Return [X, Y] of the center of cell containing provided text 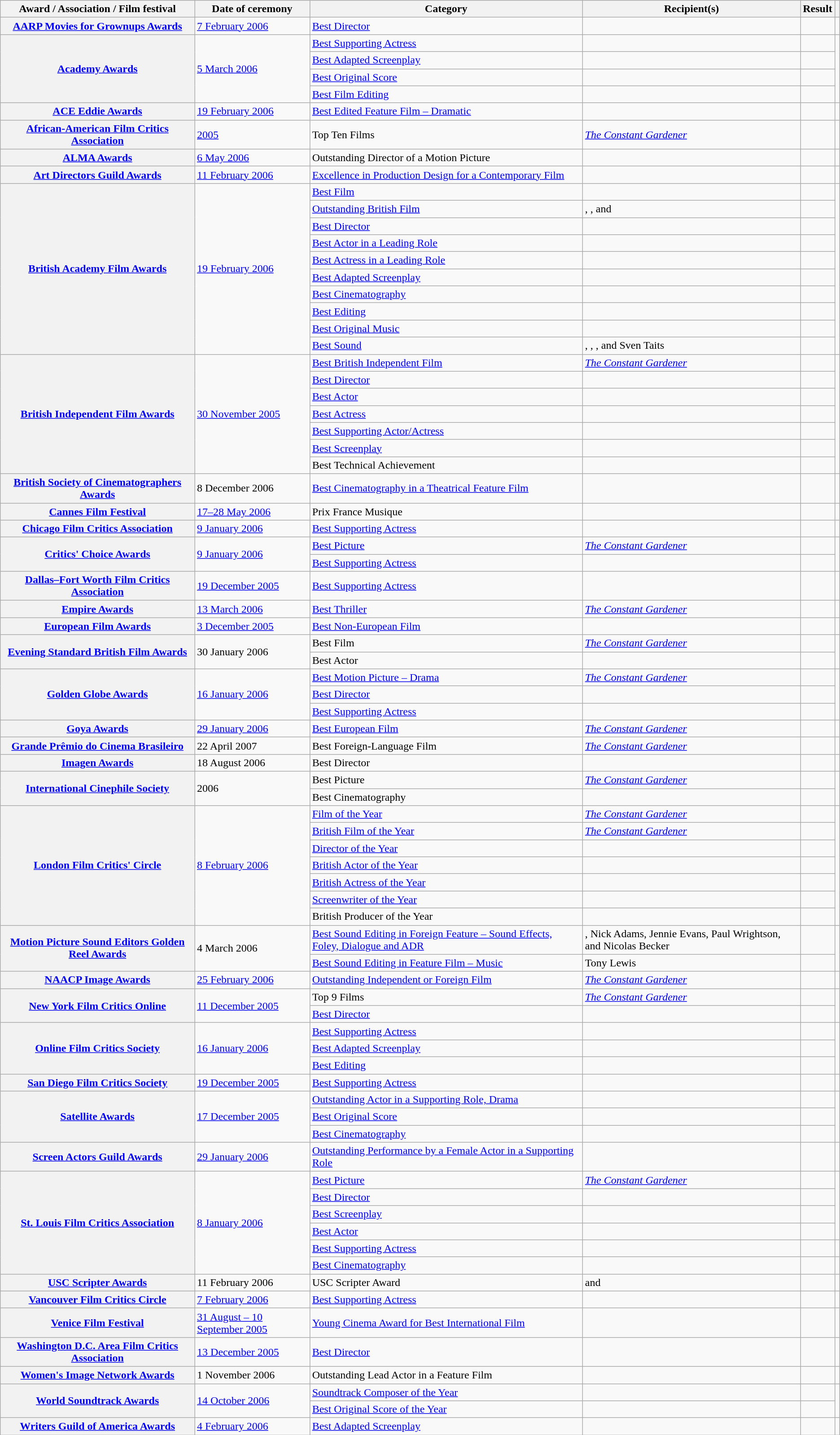
St. Louis Film Critics Association [98, 1223]
Critics' Choice Awards [98, 554]
Grande Prêmio do Cinema Brasileiro [98, 746]
11 December 2005 [252, 1005]
14 October 2006 [252, 1400]
Outstanding Director of a Motion Picture [446, 158]
2006 [252, 788]
British Actor of the Year [446, 865]
USC Scripter Awards [98, 1282]
New York Film Critics Online [98, 1005]
13 March 2006 [252, 609]
Best Motion Picture – Drama [446, 677]
Evening Standard British Film Awards [98, 652]
ALMA Awards [98, 158]
Women's Image Network Awards [98, 1375]
Cannes Film Festival [98, 511]
3 December 2005 [252, 626]
Best Thriller [446, 609]
Screen Actors Guild Awards [98, 1157]
Screenwriter of the Year [446, 900]
13 December 2005 [252, 1352]
8 February 2006 [252, 865]
and [691, 1282]
Golden Globe Awards [98, 694]
European Film Awards [98, 626]
Outstanding Performance by a Female Actor in a Supporting Role [446, 1157]
Vancouver Film Critics Circle [98, 1299]
, , and [691, 209]
Best Supporting Actor/Actress [446, 431]
, , , and Sven Taits [691, 346]
17 December 2005 [252, 1117]
Best Film Editing [446, 94]
Category [446, 9]
Director of the Year [446, 848]
2005 [252, 135]
Outstanding Actor in a Supporting Role, Drama [446, 1100]
Young Cinema Award for Best International Film [446, 1322]
Best Non-European Film [446, 626]
Best Actor in a Leading Role [446, 243]
5 March 2006 [252, 69]
Chicago Film Critics Association [98, 529]
British Academy Film Awards [98, 268]
Result [818, 9]
USC Scripter Award [446, 1282]
NAACP Image Awards [98, 980]
25 February 2006 [252, 980]
Best Sound [446, 346]
Best Original Score of the Year [446, 1409]
Award / Association / Film festival [98, 9]
Tony Lewis [691, 963]
Outstanding Lead Actor in a Feature Film [446, 1375]
Excellence in Production Design for a Contemporary Film [446, 175]
Outstanding British Film [446, 209]
Art Directors Guild Awards [98, 175]
World Soundtrack Awards [98, 1400]
Recipient(s) [691, 9]
30 January 2006 [252, 652]
Writers Guild of America Awards [98, 1426]
Best Cinematography in a Theatrical Feature Film [446, 488]
Motion Picture Sound Editors Golden Reel Awards [98, 948]
International Cinephile Society [98, 788]
Date of ceremony [252, 9]
Film of the Year [446, 814]
Top Ten Films [446, 135]
Best Actress [446, 414]
Academy Awards [98, 69]
1 November 2006 [252, 1375]
Soundtrack Composer of the Year [446, 1392]
Empire Awards [98, 609]
8 December 2006 [252, 488]
British Actress of the Year [446, 882]
Best Original Music [446, 329]
Venice Film Festival [98, 1322]
17–28 May 2006 [252, 511]
British Independent Film Awards [98, 414]
Dallas–Fort Worth Film Critics Association [98, 586]
African-American Film Critics Association [98, 135]
, Nick Adams, Jennie Evans, Paul Wrightson, and Nicolas Becker [691, 940]
Washington D.C. Area Film Critics Association [98, 1352]
8 January 2006 [252, 1223]
6 May 2006 [252, 158]
4 February 2006 [252, 1426]
Online Film Critics Society [98, 1048]
ACE Eddie Awards [98, 111]
Goya Awards [98, 728]
San Diego Film Critics Society [98, 1082]
Best Sound Editing in Feature Film – Music [446, 963]
18 August 2006 [252, 763]
4 March 2006 [252, 948]
Top 9 Films [446, 997]
Best Foreign-Language Film [446, 746]
Best European Film [446, 728]
London Film Critics' Circle [98, 865]
Satellite Awards [98, 1117]
AARP Movies for Grownups Awards [98, 26]
Imagen Awards [98, 763]
Outstanding Independent or Foreign Film [446, 980]
Prix France Musique [446, 511]
31 August – 10 September 2005 [252, 1322]
22 April 2007 [252, 746]
Best British Independent Film [446, 363]
Best Sound Editing in Foreign Feature – Sound Effects, Foley, Dialogue and ADR [446, 940]
British Society of Cinematographers Awards [98, 488]
Best Edited Feature Film – Dramatic [446, 111]
30 November 2005 [252, 414]
British Producer of the Year [446, 917]
Best Technical Achievement [446, 465]
Best Actress in a Leading Role [446, 260]
British Film of the Year [446, 831]
